Return (x, y) of the center of cell containing provided text 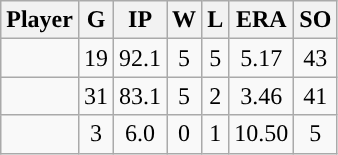
5.17 (262, 58)
3.46 (262, 96)
41 (316, 96)
6.0 (140, 134)
43 (316, 58)
ERA (262, 20)
G (96, 20)
SO (316, 20)
Player (40, 20)
10.50 (262, 134)
83.1 (140, 96)
31 (96, 96)
1 (216, 134)
IP (140, 20)
2 (216, 96)
19 (96, 58)
W (184, 20)
0 (184, 134)
L (216, 20)
3 (96, 134)
92.1 (140, 58)
